Detect which cell encompasses the target text, then output its [x, y] center coordinate. 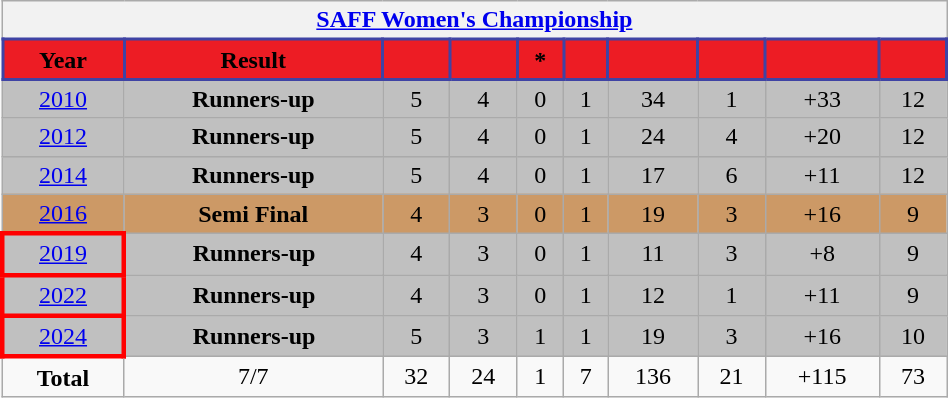
+33 [822, 98]
2010 [63, 98]
34 [653, 98]
17 [653, 175]
+8 [822, 254]
32 [416, 377]
2022 [63, 296]
Total [63, 377]
10 [912, 336]
2016 [63, 214]
6 [732, 175]
+115 [822, 377]
136 [653, 377]
11 [653, 254]
7 [586, 377]
Semi Final [254, 214]
2019 [63, 254]
21 [732, 377]
+20 [822, 137]
Result [254, 60]
7/7 [254, 377]
SAFF Women's Championship [474, 20]
2014 [63, 175]
2024 [63, 336]
* [540, 60]
Year [63, 60]
2012 [63, 137]
73 [912, 377]
